For the text-containing cell, return its midpoint in [x, y] coordinate format. 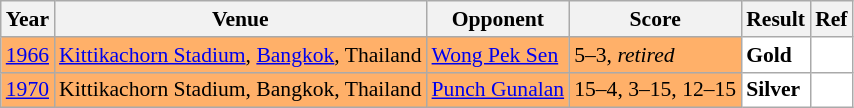
15–4, 3–15, 12–15 [655, 90]
Punch Gunalan [498, 90]
Ref [831, 19]
Year [28, 19]
Gold [776, 55]
1970 [28, 90]
Result [776, 19]
Score [655, 19]
Venue [240, 19]
5–3, retired [655, 55]
Silver [776, 90]
Opponent [498, 19]
Wong Pek Sen [498, 55]
1966 [28, 55]
